Identify which cell holds the provided text, then report its [x, y] central coordinate. 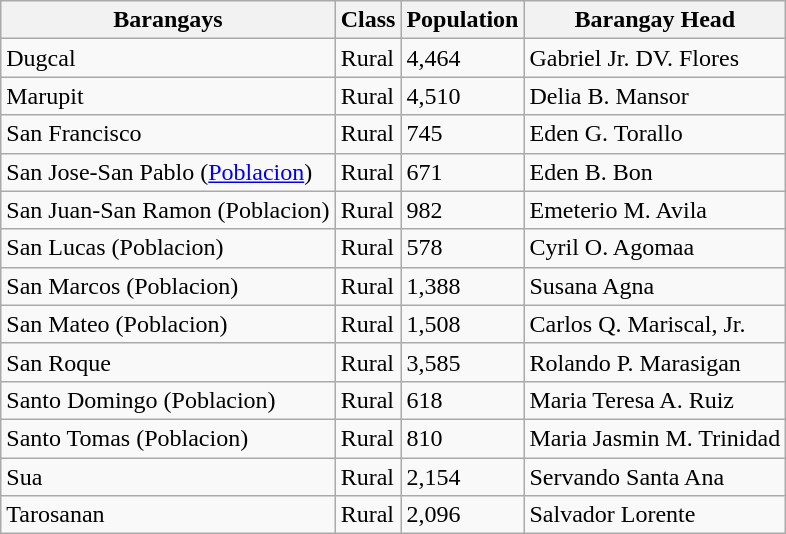
Emeterio M. Avila [655, 210]
982 [462, 210]
Barangay Head [655, 20]
1,508 [462, 324]
4,464 [462, 58]
Santo Tomas (Poblacion) [168, 438]
Class [368, 20]
Rolando P. Marasigan [655, 362]
San Juan-San Ramon (Poblacion) [168, 210]
Population [462, 20]
671 [462, 172]
Marupit [168, 96]
Susana Agna [655, 286]
Carlos Q. Mariscal, Jr. [655, 324]
Salvador Lorente [655, 515]
4,510 [462, 96]
San Marcos (Poblacion) [168, 286]
San Jose-San Pablo (Poblacion) [168, 172]
Maria Jasmin M. Trinidad [655, 438]
Dugcal [168, 58]
Tarosanan [168, 515]
San Lucas (Poblacion) [168, 248]
San Francisco [168, 134]
745 [462, 134]
Sua [168, 477]
2,096 [462, 515]
San Mateo (Poblacion) [168, 324]
Delia B. Mansor [655, 96]
Maria Teresa A. Ruiz [655, 400]
San Roque [168, 362]
Eden B. Bon [655, 172]
618 [462, 400]
1,388 [462, 286]
578 [462, 248]
Gabriel Jr. DV. Flores [655, 58]
Santo Domingo (Poblacion) [168, 400]
Cyril O. Agomaa [655, 248]
810 [462, 438]
3,585 [462, 362]
2,154 [462, 477]
Barangays [168, 20]
Eden G. Torallo [655, 134]
Servando Santa Ana [655, 477]
